Extract the [x, y] coordinate from the center of the cell holding the provided text.  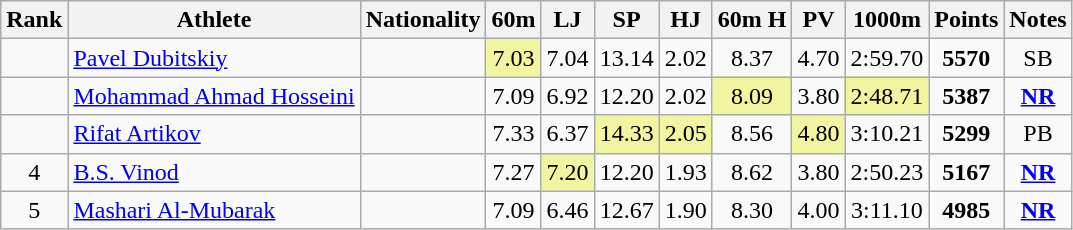
Notes [1038, 20]
Mohammad Ahmad Hosseini [214, 96]
3:10.21 [887, 134]
1.93 [686, 172]
PB [1038, 134]
2:48.71 [887, 96]
7.03 [514, 58]
6.46 [568, 210]
6.92 [568, 96]
12.67 [626, 210]
Mashari Al-Mubarak [214, 210]
Rank [34, 20]
SB [1038, 58]
HJ [686, 20]
Rifat Artikov [214, 134]
LJ [568, 20]
3:11.10 [887, 210]
4.80 [818, 134]
1000m [887, 20]
B.S. Vinod [214, 172]
14.33 [626, 134]
60m H [752, 20]
7.20 [568, 172]
2:59.70 [887, 58]
8.62 [752, 172]
Nationality [423, 20]
5387 [966, 96]
1.90 [686, 210]
60m [514, 20]
8.56 [752, 134]
Pavel Dubitskiy [214, 58]
5299 [966, 134]
5570 [966, 58]
5167 [966, 172]
7.04 [568, 58]
8.30 [752, 210]
8.37 [752, 58]
2:50.23 [887, 172]
13.14 [626, 58]
2.05 [686, 134]
Points [966, 20]
5 [34, 210]
4 [34, 172]
SP [626, 20]
Athlete [214, 20]
7.27 [514, 172]
4.00 [818, 210]
4985 [966, 210]
8.09 [752, 96]
4.70 [818, 58]
7.33 [514, 134]
6.37 [568, 134]
PV [818, 20]
